Return the [x, y] coordinate for the center point of the cell that contains the specified text.  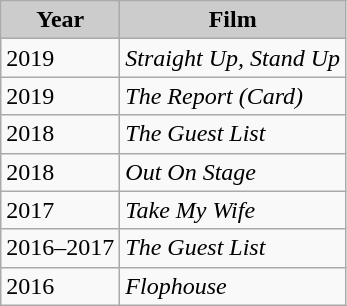
The Report (Card) [233, 96]
Straight Up, Stand Up [233, 58]
2016–2017 [60, 248]
Out On Stage [233, 172]
Year [60, 20]
Film [233, 20]
2016 [60, 286]
Take My Wife [233, 210]
Flophouse [233, 286]
2017 [60, 210]
